Identify which cell holds the provided text, then report its [X, Y] central coordinate. 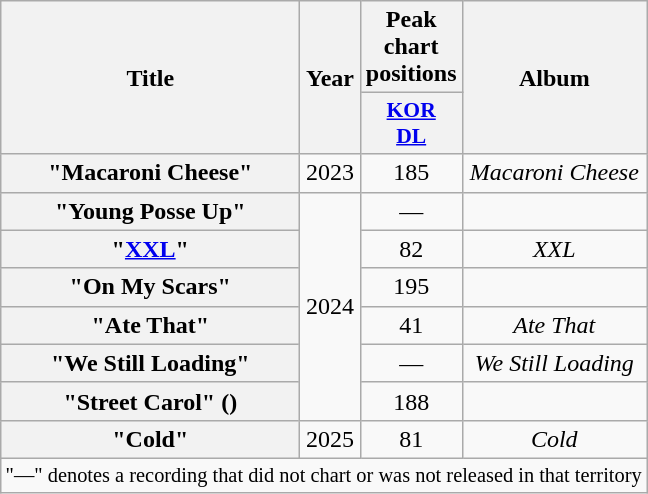
"On My Scars" [150, 287]
81 [411, 439]
Album [554, 78]
195 [411, 287]
"Cold" [150, 439]
82 [411, 249]
Peak chart positions [411, 47]
2023 [330, 173]
2024 [330, 306]
41 [411, 325]
188 [411, 401]
Title [150, 78]
"XXL" [150, 249]
"—" denotes a recording that did not chart or was not released in that territory [324, 475]
"Street Carol" () [150, 401]
We Still Loading [554, 363]
XXL [554, 249]
2025 [330, 439]
185 [411, 173]
KORDL [411, 124]
Year [330, 78]
"Young Posse Up" [150, 211]
Cold [554, 439]
"Macaroni Cheese" [150, 173]
Ate That [554, 325]
Macaroni Cheese [554, 173]
"Ate That" [150, 325]
"We Still Loading" [150, 363]
